From the cell containing the given text, extract its center point as (X, Y) coordinate. 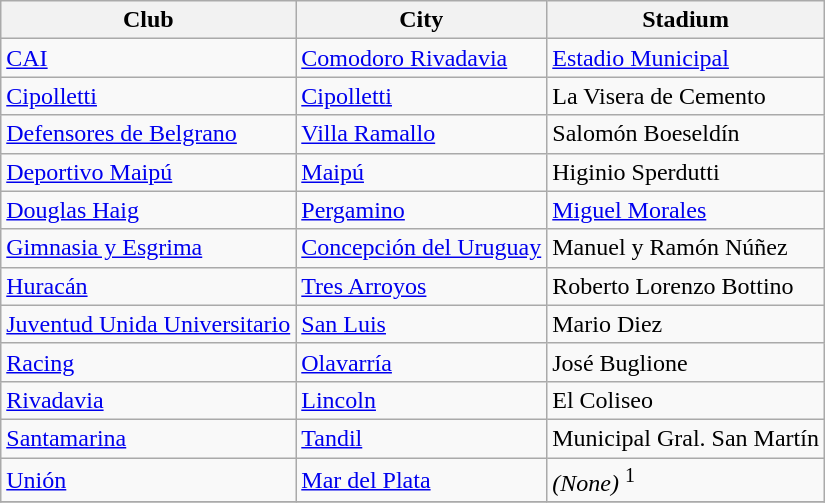
Comodoro Rivadavia (422, 58)
Manuel y Ramón Núñez (686, 248)
Defensores de Belgrano (148, 134)
Olavarría (422, 362)
Maipú (422, 172)
José Buglione (686, 362)
(None) 1 (686, 480)
El Coliseo (686, 400)
Mario Diez (686, 324)
Municipal Gral. San Martín (686, 438)
San Luis (422, 324)
City (422, 20)
Rivadavia (148, 400)
Huracán (148, 286)
Deportivo Maipú (148, 172)
Estadio Municipal (686, 58)
Villa Ramallo (422, 134)
Club (148, 20)
Santamarina (148, 438)
Salomón Boeseldín (686, 134)
Unión (148, 480)
Higinio Sperdutti (686, 172)
Tres Arroyos (422, 286)
Juventud Unida Universitario (148, 324)
Tandil (422, 438)
Gimnasia y Esgrima (148, 248)
La Visera de Cemento (686, 96)
Roberto Lorenzo Bottino (686, 286)
Lincoln (422, 400)
Pergamino (422, 210)
Stadium (686, 20)
CAI (148, 58)
Miguel Morales (686, 210)
Concepción del Uruguay (422, 248)
Mar del Plata (422, 480)
Douglas Haig (148, 210)
Racing (148, 362)
